Output the [X, Y] coordinate of the center of the cell containing the given text.  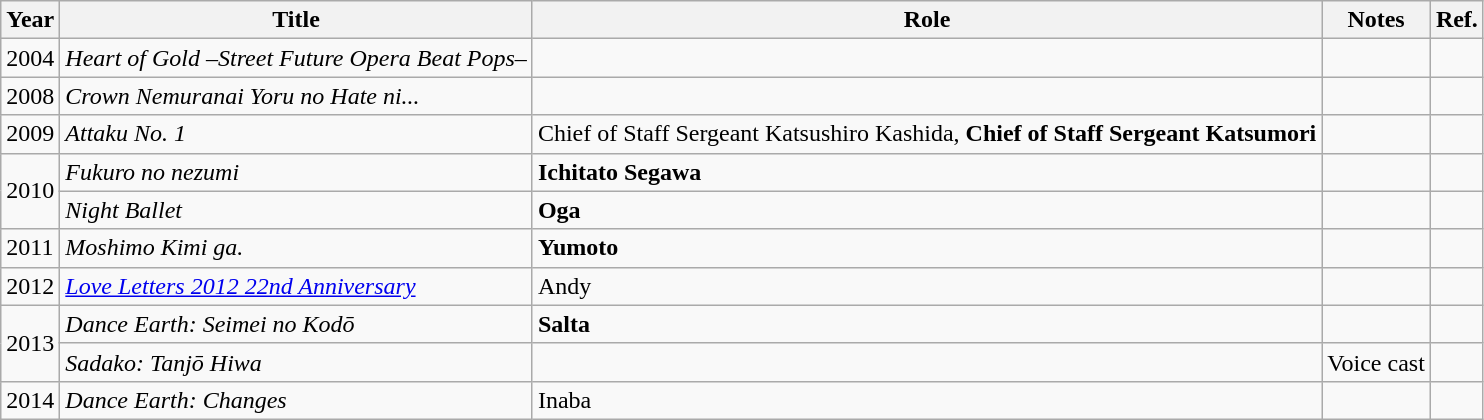
Voice cast [1376, 362]
Sadako: Tanjō Hiwa [296, 362]
2010 [30, 191]
Role [926, 20]
Title [296, 20]
2004 [30, 58]
2009 [30, 134]
Andy [926, 286]
Oga [926, 210]
Moshimo Kimi ga. [296, 248]
Yumoto [926, 248]
Notes [1376, 20]
Night Ballet [296, 210]
Inaba [926, 400]
2011 [30, 248]
2008 [30, 96]
Year [30, 20]
2012 [30, 286]
Fukuro no nezumi [296, 172]
2013 [30, 343]
Heart of Gold –Street Future Opera Beat Pops– [296, 58]
Chief of Staff Sergeant Katsushiro Kashida, Chief of Staff Sergeant Katsumori [926, 134]
Salta [926, 324]
Dance Earth: Changes [296, 400]
Ichitato Segawa [926, 172]
Attaku No. 1 [296, 134]
2014 [30, 400]
Love Letters 2012 22nd Anniversary [296, 286]
Dance Earth: Seimei no Kodō [296, 324]
Ref. [1456, 20]
Crown Nemuranai Yoru no Hate ni... [296, 96]
